Pinpoint the cell where the given text exists, returning its (x, y) midpoint coordinate. 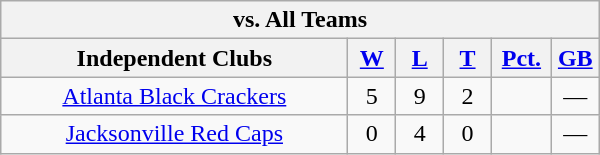
T (468, 58)
9 (420, 96)
4 (420, 134)
vs. All Teams (300, 20)
Atlanta Black Crackers (174, 96)
2 (468, 96)
L (420, 58)
Independent Clubs (174, 58)
Pct. (521, 58)
Jacksonville Red Caps (174, 134)
W (372, 58)
5 (372, 96)
GB (575, 58)
